Scan for the cell matching the given text and deliver its [X, Y] coordinate at center. 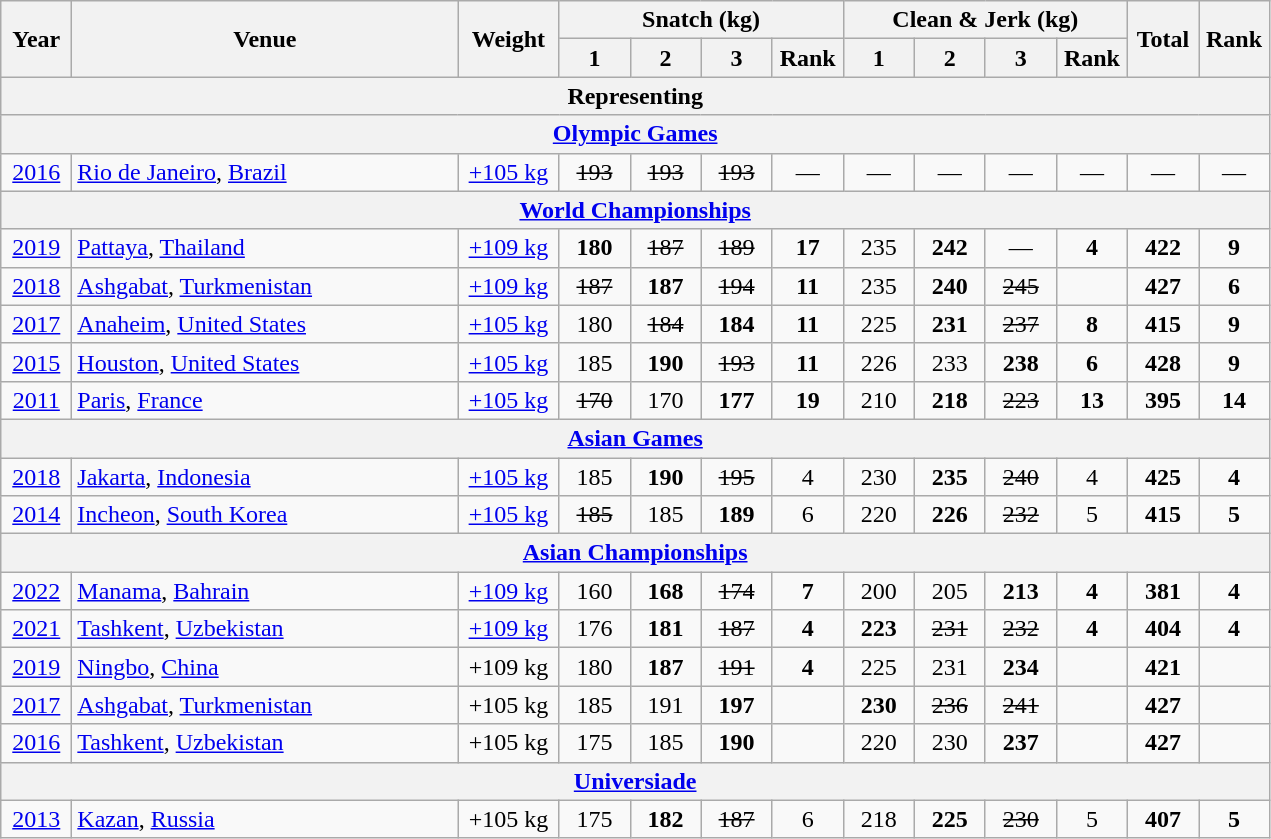
210 [878, 400]
13 [1092, 400]
404 [1162, 629]
Representing [636, 96]
234 [1020, 667]
241 [1020, 705]
Manama, Bahrain [265, 591]
Snatch (kg) [701, 20]
177 [736, 400]
Incheon, South Korea [265, 515]
242 [950, 248]
8 [1092, 324]
19 [808, 400]
168 [666, 591]
381 [1162, 591]
14 [1234, 400]
395 [1162, 400]
Year [36, 39]
422 [1162, 248]
194 [736, 286]
181 [666, 629]
Ningbo, China [265, 667]
182 [666, 819]
160 [594, 591]
Anaheim, United States [265, 324]
2022 [36, 591]
236 [950, 705]
197 [736, 705]
2011 [36, 400]
2015 [36, 362]
176 [594, 629]
Clean & Jerk (kg) [985, 20]
2014 [36, 515]
7 [808, 591]
425 [1162, 477]
Venue [265, 39]
Asian Games [636, 438]
2013 [36, 819]
Asian Championships [636, 553]
Weight [508, 39]
Universiade [636, 781]
Pattaya, Thailand [265, 248]
World Championships [636, 210]
205 [950, 591]
2021 [36, 629]
200 [878, 591]
Paris, France [265, 400]
174 [736, 591]
Kazan, Russia [265, 819]
Jakarta, Indonesia [265, 477]
195 [736, 477]
Houston, United States [265, 362]
233 [950, 362]
245 [1020, 286]
238 [1020, 362]
Rio de Janeiro, Brazil [265, 172]
17 [808, 248]
Total [1162, 39]
407 [1162, 819]
421 [1162, 667]
428 [1162, 362]
Olympic Games [636, 134]
213 [1020, 591]
